Detect which cell encompasses the target text, then output its (X, Y) center coordinate. 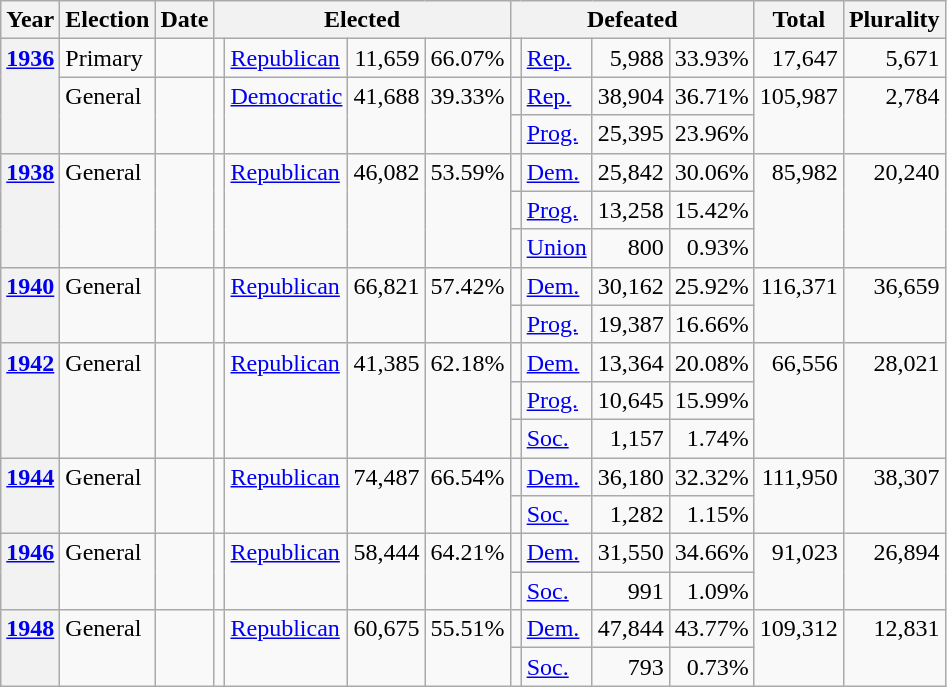
31,550 (630, 553)
20,240 (894, 210)
Total (798, 20)
1948 (30, 648)
5,988 (630, 58)
30.06% (712, 172)
36,659 (894, 305)
1.74% (712, 438)
66,556 (798, 400)
91,023 (798, 572)
33.93% (712, 58)
34.66% (712, 553)
105,987 (798, 115)
Democratic (286, 115)
1.15% (712, 515)
Year (30, 20)
793 (630, 667)
2,784 (894, 115)
20.08% (712, 362)
800 (630, 248)
1940 (30, 305)
Primary (108, 58)
46,082 (386, 210)
55.51% (468, 648)
Election (108, 20)
57.42% (468, 305)
25,395 (630, 134)
36,180 (630, 477)
58,444 (386, 572)
1938 (30, 210)
12,831 (894, 648)
11,659 (386, 58)
38,307 (894, 496)
43.77% (712, 629)
41,385 (386, 400)
Union (556, 248)
60,675 (386, 648)
66.07% (468, 58)
Date (184, 20)
64.21% (468, 572)
19,387 (630, 324)
66.54% (468, 496)
15.99% (712, 400)
5,671 (894, 58)
25.92% (712, 286)
36.71% (712, 96)
Defeated (632, 20)
38,904 (630, 96)
62.18% (468, 400)
30,162 (630, 286)
17,647 (798, 58)
41,688 (386, 115)
10,645 (630, 400)
74,487 (386, 496)
1,282 (630, 515)
23.96% (712, 134)
32.32% (712, 477)
15.42% (712, 210)
16.66% (712, 324)
Elected (362, 20)
66,821 (386, 305)
1,157 (630, 438)
1936 (30, 96)
26,894 (894, 572)
53.59% (468, 210)
116,371 (798, 305)
0.73% (712, 667)
0.93% (712, 248)
1.09% (712, 591)
Plurality (894, 20)
991 (630, 591)
1942 (30, 400)
13,258 (630, 210)
47,844 (630, 629)
109,312 (798, 648)
111,950 (798, 496)
25,842 (630, 172)
28,021 (894, 400)
39.33% (468, 115)
85,982 (798, 210)
1946 (30, 572)
13,364 (630, 362)
1944 (30, 496)
